Return the (x, y) coordinate for the center point of the cell that contains the specified text.  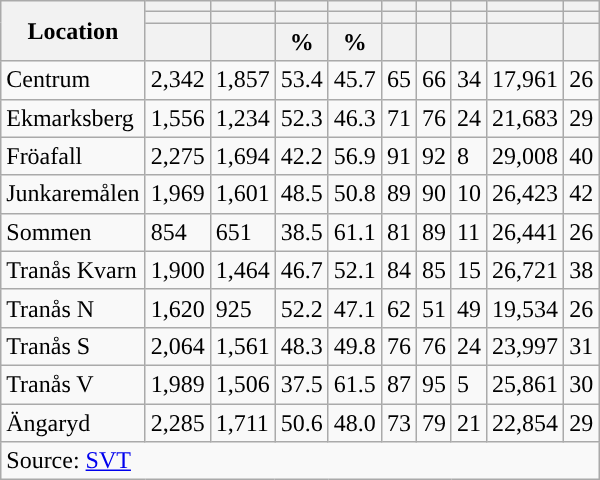
40 (582, 156)
15 (468, 270)
1,234 (242, 118)
1,989 (178, 384)
50.6 (302, 423)
84 (398, 270)
21 (468, 423)
1,711 (242, 423)
19,534 (526, 308)
29,008 (526, 156)
23,997 (526, 346)
Centrum (73, 80)
1,464 (242, 270)
Fröafall (73, 156)
1,556 (178, 118)
1,900 (178, 270)
91 (398, 156)
38.5 (302, 232)
49.8 (354, 346)
48.5 (302, 194)
31 (582, 346)
52.2 (302, 308)
21,683 (526, 118)
46.3 (354, 118)
48.3 (302, 346)
22,854 (526, 423)
651 (242, 232)
47.1 (354, 308)
1,694 (242, 156)
87 (398, 384)
Junkaremålen (73, 194)
2,285 (178, 423)
50.8 (354, 194)
Sommen (73, 232)
34 (468, 80)
48.0 (354, 423)
2,064 (178, 346)
73 (398, 423)
10 (468, 194)
Location (73, 31)
26,721 (526, 270)
1,561 (242, 346)
1,620 (178, 308)
37.5 (302, 384)
51 (434, 308)
30 (582, 384)
92 (434, 156)
Tranås Kvarn (73, 270)
1,969 (178, 194)
Tranås V (73, 384)
5 (468, 384)
11 (468, 232)
Ängaryd (73, 423)
52.3 (302, 118)
81 (398, 232)
Ekmarksberg (73, 118)
95 (434, 384)
61.1 (354, 232)
1,857 (242, 80)
65 (398, 80)
49 (468, 308)
61.5 (354, 384)
2,342 (178, 80)
854 (178, 232)
Source: SVT (300, 461)
26,423 (526, 194)
66 (434, 80)
79 (434, 423)
1,506 (242, 384)
26,441 (526, 232)
925 (242, 308)
53.4 (302, 80)
52.1 (354, 270)
Tranås N (73, 308)
8 (468, 156)
25,861 (526, 384)
2,275 (178, 156)
46.7 (302, 270)
71 (398, 118)
Tranås S (73, 346)
62 (398, 308)
42.2 (302, 156)
85 (434, 270)
1,601 (242, 194)
56.9 (354, 156)
90 (434, 194)
38 (582, 270)
42 (582, 194)
17,961 (526, 80)
45.7 (354, 80)
